Return the [x, y] coordinate for the center point of the cell that contains the specified text.  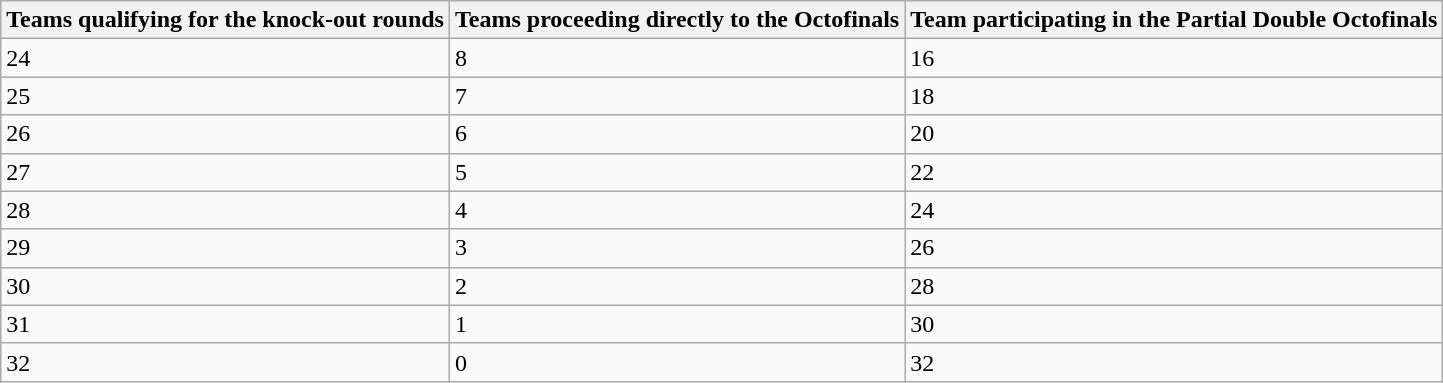
27 [226, 172]
4 [676, 210]
20 [1174, 134]
7 [676, 96]
1 [676, 324]
16 [1174, 58]
Teams qualifying for the knock-out rounds [226, 20]
22 [1174, 172]
5 [676, 172]
31 [226, 324]
18 [1174, 96]
29 [226, 248]
2 [676, 286]
8 [676, 58]
3 [676, 248]
Teams proceeding directly to the Octofinals [676, 20]
0 [676, 362]
6 [676, 134]
Team participating in the Partial Double Octofinals [1174, 20]
25 [226, 96]
